Output the (X, Y) coordinate of the center of the cell containing the given text.  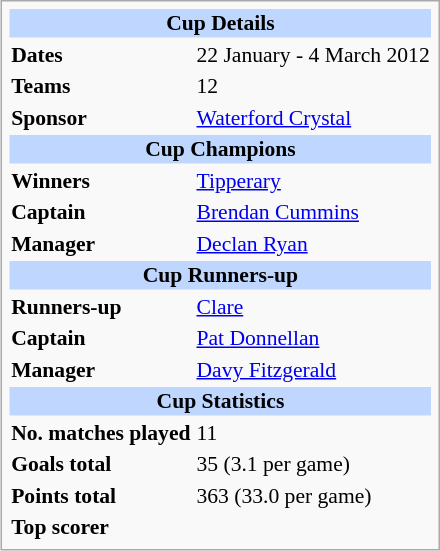
Pat Donnellan (313, 338)
Brendan Cummins (313, 212)
Clare (313, 306)
Dates (101, 54)
Davy Fitzgerald (313, 369)
363 (33.0 per game) (313, 495)
Cup Statistics (221, 401)
Cup Runners-up (221, 275)
Teams (101, 86)
Sponsor (101, 117)
35 (3.1 per game) (313, 464)
Points total (101, 495)
No. matches played (101, 432)
Tipperary (313, 180)
11 (313, 432)
Runners-up (101, 306)
22 January - 4 March 2012 (313, 54)
Declan Ryan (313, 243)
Waterford Crystal (313, 117)
Goals total (101, 464)
Cup Details (221, 23)
Winners (101, 180)
Top scorer (101, 527)
Cup Champions (221, 149)
12 (313, 86)
